Identify which cell holds the provided text, then report its [X, Y] central coordinate. 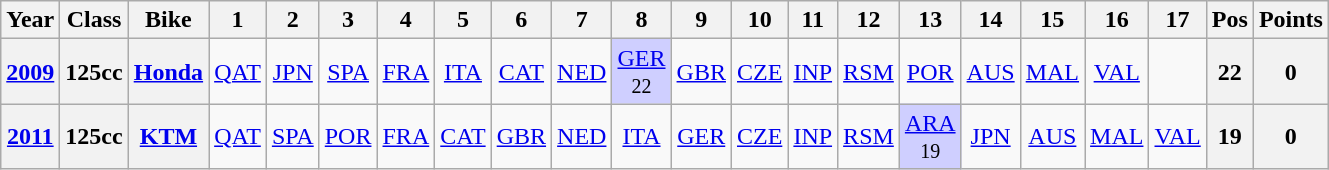
1 [238, 20]
Year [30, 20]
ARA19 [930, 136]
Honda [168, 72]
GER [701, 136]
16 [1117, 20]
13 [930, 20]
8 [642, 20]
4 [406, 20]
10 [759, 20]
Points [1290, 20]
9 [701, 20]
14 [990, 20]
19 [1230, 136]
22 [1230, 72]
2011 [30, 136]
GER22 [642, 72]
7 [582, 20]
15 [1052, 20]
Pos [1230, 20]
12 [869, 20]
2009 [30, 72]
6 [521, 20]
Class [94, 20]
17 [1178, 20]
11 [813, 20]
Bike [168, 20]
2 [292, 20]
3 [348, 20]
KTM [168, 136]
5 [463, 20]
